Return the [X, Y] coordinate for the center point of the cell that contains the specified text.  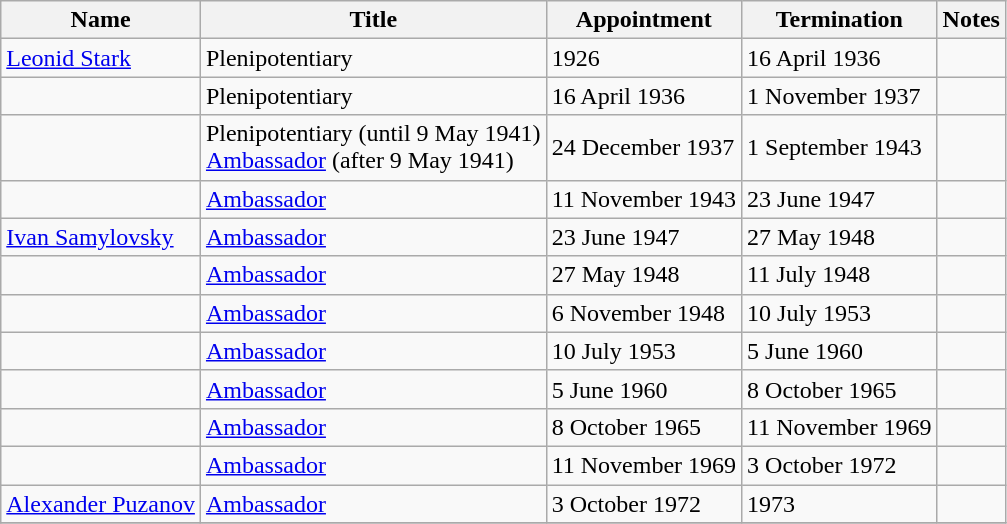
1926 [644, 58]
24 December 1937 [644, 148]
11 November 1943 [644, 199]
Plenipotentiary (until 9 May 1941)Ambassador (after 9 May 1941) [373, 148]
Title [373, 20]
Appointment [644, 20]
6 November 1948 [644, 313]
Termination [840, 20]
1 November 1937 [840, 96]
Name [101, 20]
11 July 1948 [840, 275]
Notes [971, 20]
1 September 1943 [840, 148]
Alexander Puzanov [101, 503]
Leonid Stark [101, 58]
1973 [840, 503]
Ivan Samylovsky [101, 237]
